Find where the given text appears and provide that cell's center as [X, Y] coordinate. 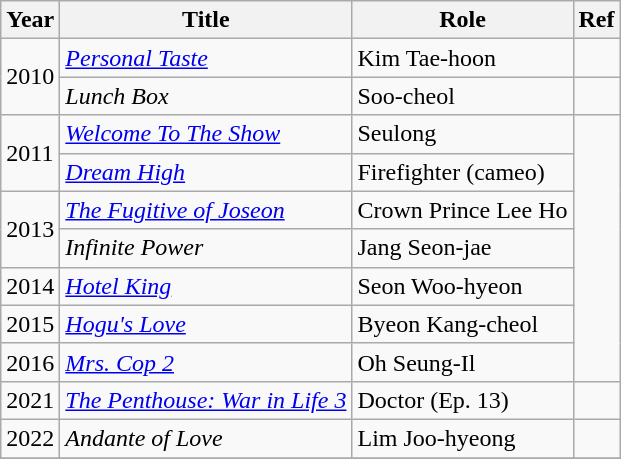
Hotel King [206, 286]
2015 [30, 324]
Infinite Power [206, 248]
2014 [30, 286]
2022 [30, 438]
Doctor (Ep. 13) [462, 400]
Role [462, 20]
Byeon Kang-cheol [462, 324]
2010 [30, 77]
2016 [30, 362]
Mrs. Cop 2 [206, 362]
Dream High [206, 172]
Seulong [462, 134]
2013 [30, 229]
Seon Woo-hyeon [462, 286]
2021 [30, 400]
Personal Taste [206, 58]
Firefighter (cameo) [462, 172]
2011 [30, 153]
Soo-cheol [462, 96]
Oh Seung-Il [462, 362]
Ref [596, 20]
Lim Joo-hyeong [462, 438]
Kim Tae-hoon [462, 58]
Crown Prince Lee Ho [462, 210]
Title [206, 20]
The Penthouse: War in Life 3 [206, 400]
Year [30, 20]
Andante of Love [206, 438]
The Fugitive of Joseon [206, 210]
Welcome To The Show [206, 134]
Hogu's Love [206, 324]
Jang Seon-jae [462, 248]
Lunch Box [206, 96]
